Provide the [X, Y] coordinate of the cell's center where the given text is located.  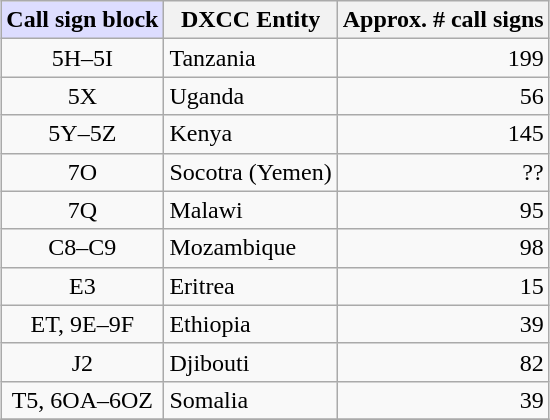
Kenya [250, 134]
7Q [82, 210]
145 [443, 134]
ET, 9E–9F [82, 324]
?? [443, 172]
Eritrea [250, 286]
Socotra (Yemen) [250, 172]
199 [443, 58]
Uganda [250, 96]
J2 [82, 362]
Somalia [250, 400]
T5, 6OA–6OZ [82, 400]
Call sign block [82, 20]
56 [443, 96]
15 [443, 286]
Ethiopia [250, 324]
5Y–5Z [82, 134]
Mozambique [250, 248]
Approx. # call signs [443, 20]
7O [82, 172]
95 [443, 210]
DXCC Entity [250, 20]
5H–5I [82, 58]
C8–C9 [82, 248]
Malawi [250, 210]
98 [443, 248]
Tanzania [250, 58]
82 [443, 362]
E3 [82, 286]
Djibouti [250, 362]
5X [82, 96]
